Search for the cell housing the specified text and yield its [X, Y] center coordinate. 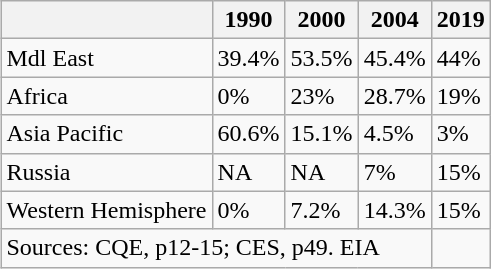
Sources: CQE, p12-15; CES, p49. EIA [216, 248]
2000 [322, 20]
3% [460, 134]
28.7% [394, 96]
2004 [394, 20]
7% [394, 172]
15.1% [322, 134]
39.4% [248, 58]
7.2% [322, 210]
19% [460, 96]
1990 [248, 20]
Asia Pacific [106, 134]
60.6% [248, 134]
2019 [460, 20]
Mdl East [106, 58]
Africa [106, 96]
4.5% [394, 134]
45.4% [394, 58]
14.3% [394, 210]
53.5% [322, 58]
Western Hemisphere [106, 210]
44% [460, 58]
Russia [106, 172]
23% [322, 96]
